Scan for the cell matching the given text and deliver its (X, Y) coordinate at center. 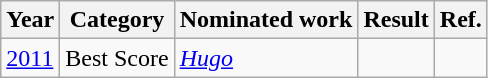
Nominated work (266, 20)
Category (117, 20)
2011 (30, 58)
Hugo (266, 58)
Result (396, 20)
Year (30, 20)
Ref. (460, 20)
Best Score (117, 58)
